From the cell containing the given text, extract its center point as (x, y) coordinate. 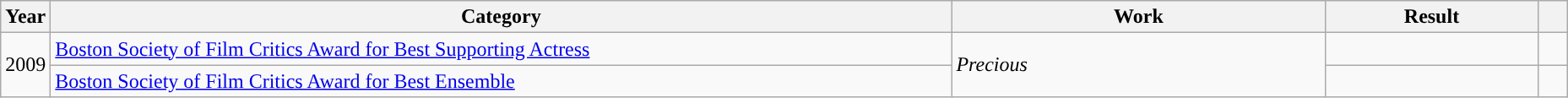
Precious (1138, 65)
Result (1432, 17)
Year (25, 17)
Boston Society of Film Critics Award for Best Ensemble (502, 81)
Work (1138, 17)
Boston Society of Film Critics Award for Best Supporting Actress (502, 49)
2009 (25, 65)
Category (502, 17)
